Determine the (X, Y) coordinate at the center of the cell enclosing the given text.  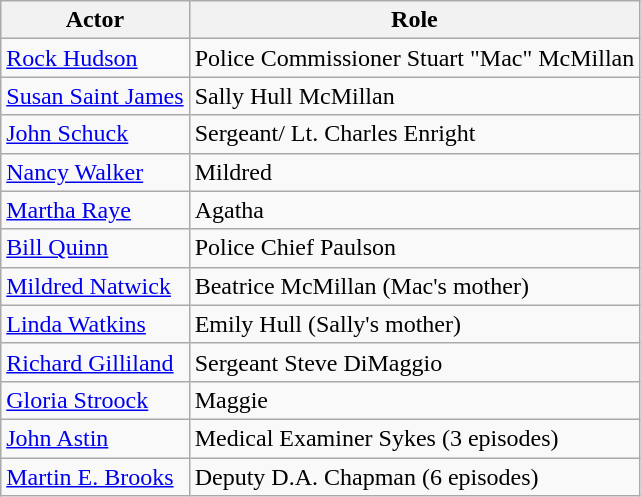
Nancy Walker (95, 172)
Emily Hull (Sally's mother) (414, 324)
Police Commissioner Stuart "Mac" McMillan (414, 58)
Gloria Stroock (95, 400)
Martha Raye (95, 210)
John Schuck (95, 134)
Police Chief Paulson (414, 248)
Rock Hudson (95, 58)
Agatha (414, 210)
Linda Watkins (95, 324)
Martin E. Brooks (95, 477)
Sergeant Steve DiMaggio (414, 362)
Beatrice McMillan (Mac's mother) (414, 286)
Sally Hull McMillan (414, 96)
John Astin (95, 438)
Richard Gilliland (95, 362)
Susan Saint James (95, 96)
Actor (95, 20)
Maggie (414, 400)
Bill Quinn (95, 248)
Sergeant/ Lt. Charles Enright (414, 134)
Role (414, 20)
Mildred (414, 172)
Deputy D.A. Chapman (6 episodes) (414, 477)
Medical Examiner Sykes (3 episodes) (414, 438)
Mildred Natwick (95, 286)
